Scan for the cell matching the given text and deliver its (x, y) coordinate at center. 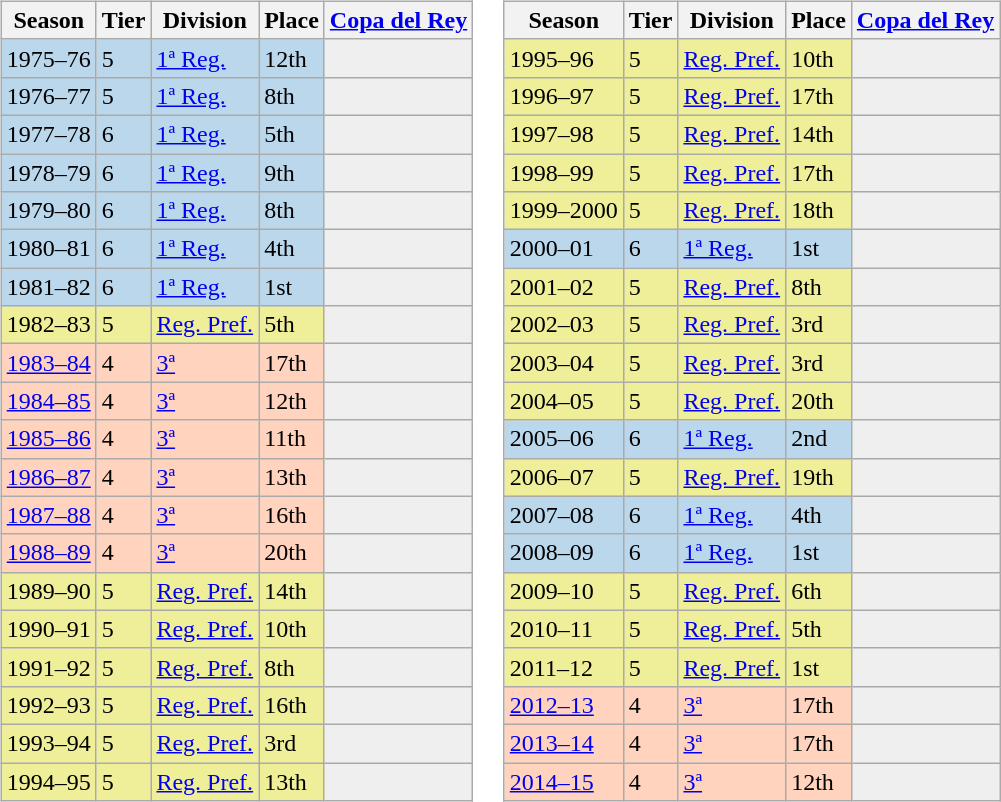
2007–08 (564, 515)
1992–93 (48, 705)
6th (819, 591)
1987–88 (48, 515)
2012–13 (564, 705)
1995–96 (564, 58)
2004–05 (564, 401)
1989–90 (48, 591)
2003–04 (564, 363)
2006–07 (564, 477)
1991–92 (48, 667)
1993–94 (48, 743)
1998–99 (564, 173)
1976–77 (48, 96)
1994–95 (48, 781)
2002–03 (564, 325)
1977–78 (48, 134)
1983–84 (48, 363)
1980–81 (48, 249)
1975–76 (48, 58)
1982–83 (48, 325)
2010–11 (564, 629)
1988–89 (48, 553)
1984–85 (48, 401)
1978–79 (48, 173)
2013–14 (564, 743)
1997–98 (564, 134)
2014–15 (564, 781)
2nd (819, 439)
11th (292, 439)
1979–80 (48, 211)
2009–10 (564, 591)
18th (819, 211)
19th (819, 477)
2001–02 (564, 287)
2000–01 (564, 249)
1996–97 (564, 96)
1981–82 (48, 287)
9th (292, 173)
1990–91 (48, 629)
1999–2000 (564, 211)
1986–87 (48, 477)
2008–09 (564, 553)
1985–86 (48, 439)
2011–12 (564, 667)
2005–06 (564, 439)
